From the cell containing the given text, extract its center point as [x, y] coordinate. 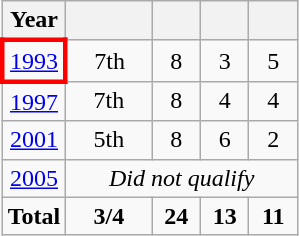
2 [274, 140]
24 [176, 216]
3/4 [109, 216]
13 [224, 216]
2001 [34, 140]
11 [274, 216]
Year [34, 21]
5 [274, 60]
1993 [34, 60]
2005 [34, 178]
5th [109, 140]
Total [34, 216]
1997 [34, 101]
Did not qualify [182, 178]
6 [224, 140]
3 [224, 60]
